Return (X, Y) of the center of cell containing provided text 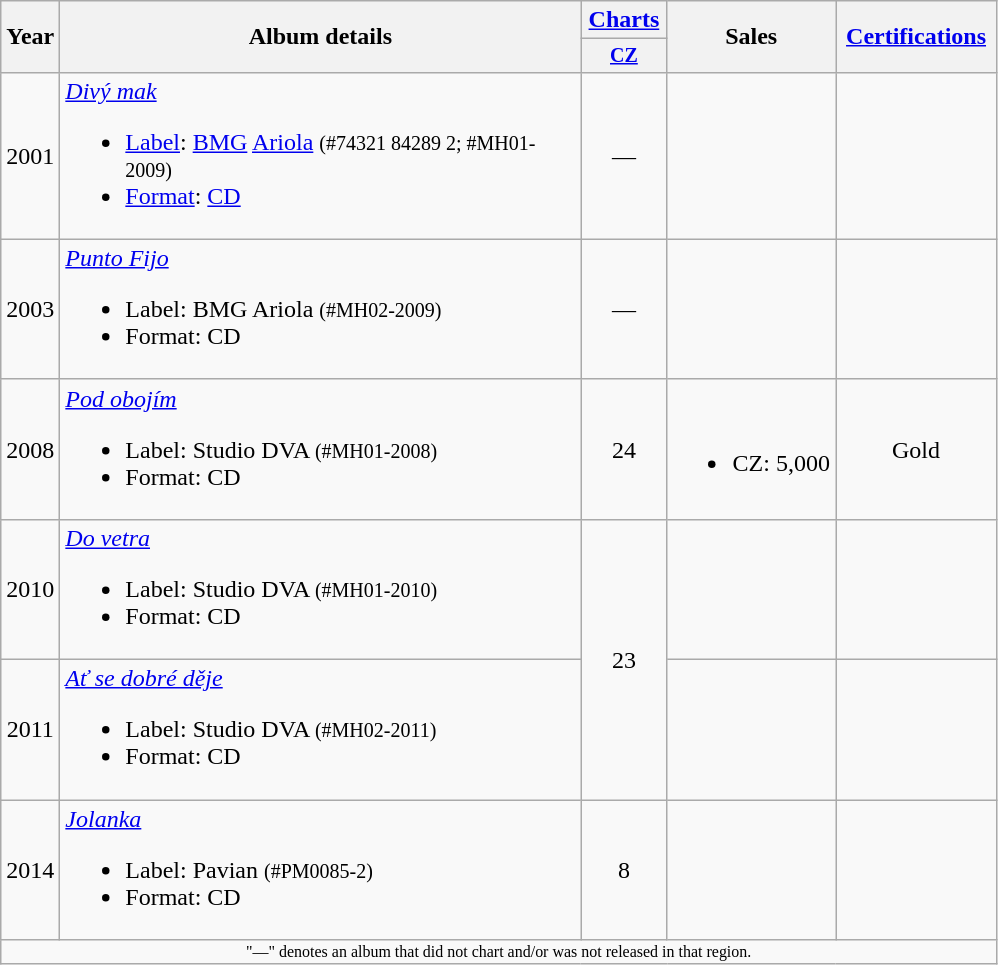
"—" denotes an album that did not chart and/or was not released in that region. (499, 952)
8 (624, 870)
2003 (30, 309)
JolankaLabel: Pavian (#PM0085-2)Format: CD (320, 870)
Pod obojímLabel: Studio DVA (#MH01-2008)Format: CD (320, 449)
Divý makLabel: BMG Ariola (#74321 84289 2; #MH01-2009)Format: CD (320, 156)
23 (624, 659)
2011 (30, 730)
Album details (320, 37)
Charts (624, 20)
Sales (752, 37)
Punto FijoLabel: BMG Ariola (#MH02-2009)Format: CD (320, 309)
Year (30, 37)
2008 (30, 449)
Ať se dobré dějeLabel: Studio DVA (#MH02-2011)Format: CD (320, 730)
Gold (916, 449)
2014 (30, 870)
CZ (624, 56)
2001 (30, 156)
CZ: 5,000 (752, 449)
2010 (30, 589)
Certifications (916, 37)
24 (624, 449)
Do vetraLabel: Studio DVA (#MH01-2010)Format: CD (320, 589)
